Search for the cell housing the specified text and yield its [X, Y] center coordinate. 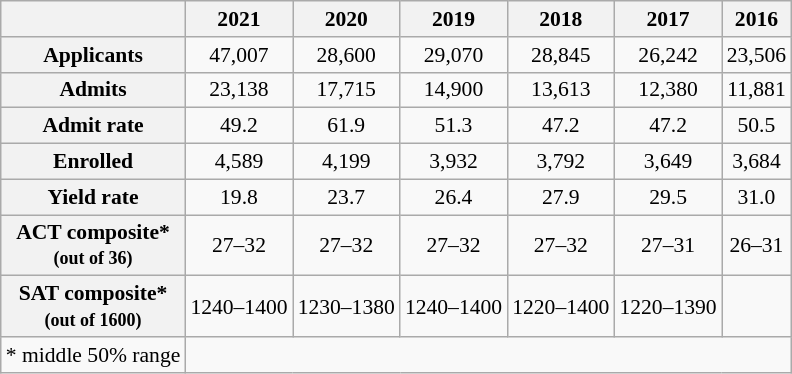
61.9 [346, 126]
Admits [94, 90]
23,138 [238, 90]
Enrolled [94, 161]
27–31 [668, 244]
ACT composite*(out of 36) [94, 244]
SAT composite*(out of 1600) [94, 306]
31.0 [756, 197]
50.5 [756, 126]
2020 [346, 19]
23,506 [756, 54]
4,199 [346, 161]
3,684 [756, 161]
2018 [560, 19]
26.4 [454, 197]
3,792 [560, 161]
49.2 [238, 126]
1220–1390 [668, 306]
26–31 [756, 244]
Applicants [94, 54]
3,649 [668, 161]
3,932 [454, 161]
19.8 [238, 197]
1220–1400 [560, 306]
2016 [756, 19]
Admit rate [94, 126]
29.5 [668, 197]
28,845 [560, 54]
14,900 [454, 90]
4,589 [238, 161]
51.3 [454, 126]
* middle 50% range [94, 355]
2017 [668, 19]
47,007 [238, 54]
26,242 [668, 54]
Yield rate [94, 197]
23.7 [346, 197]
2019 [454, 19]
27.9 [560, 197]
12,380 [668, 90]
13,613 [560, 90]
1230–1380 [346, 306]
2021 [238, 19]
11,881 [756, 90]
28,600 [346, 54]
17,715 [346, 90]
29,070 [454, 54]
